Return [X, Y] of the center of cell containing provided text 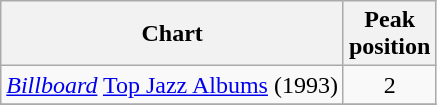
Chart [172, 34]
Peakposition [389, 34]
Billboard Top Jazz Albums (1993) [172, 85]
2 [389, 85]
